Pinpoint the cell where the given text exists, returning its (x, y) midpoint coordinate. 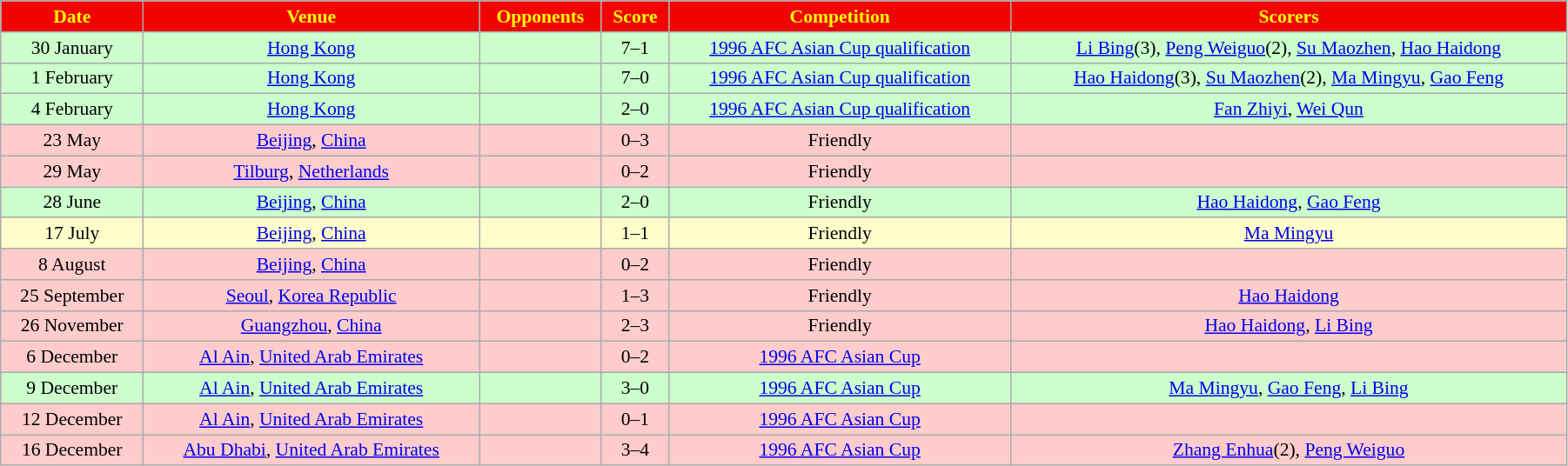
0–3 (635, 141)
3–0 (635, 389)
1 February (72, 78)
0–1 (635, 419)
26 November (72, 326)
Hao Haidong, Gao Feng (1290, 203)
7–1 (635, 48)
4 February (72, 110)
1–3 (635, 296)
Competition (841, 17)
7–0 (635, 78)
8 August (72, 264)
17 July (72, 234)
Hao Haidong(3), Su Maozhen(2), Ma Mingyu, Gao Feng (1290, 78)
Scorers (1290, 17)
3–4 (635, 450)
Date (72, 17)
6 December (72, 357)
30 January (72, 48)
16 December (72, 450)
Guangzhou, China (312, 326)
Venue (312, 17)
Score (635, 17)
12 December (72, 419)
Fan Zhiyi, Wei Qun (1290, 110)
Li Bing(3), Peng Weiguo(2), Su Maozhen, Hao Haidong (1290, 48)
9 December (72, 389)
Opponents (541, 17)
Ma Mingyu (1290, 234)
28 June (72, 203)
Seoul, Korea Republic (312, 296)
29 May (72, 171)
1–1 (635, 234)
2–3 (635, 326)
Zhang Enhua(2), Peng Weiguo (1290, 450)
Ma Mingyu, Gao Feng, Li Bing (1290, 389)
Hao Haidong, Li Bing (1290, 326)
23 May (72, 141)
Hao Haidong (1290, 296)
25 September (72, 296)
Abu Dhabi, United Arab Emirates (312, 450)
Tilburg, Netherlands (312, 171)
